Pinpoint the cell where the given text exists, returning its (X, Y) midpoint coordinate. 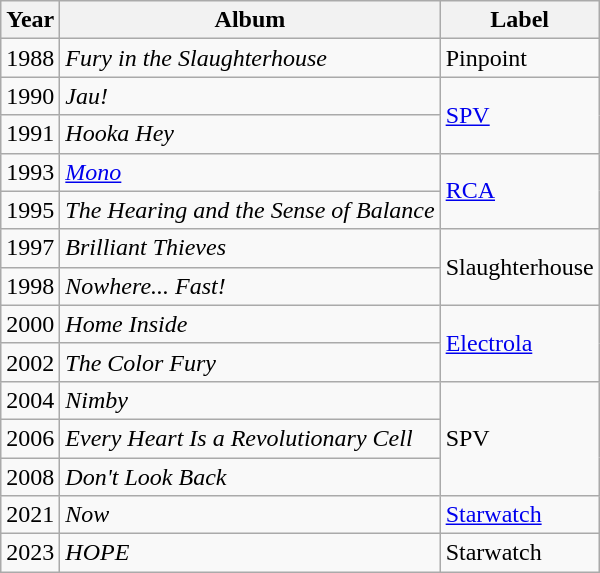
2004 (30, 400)
Nimby (250, 400)
Now (250, 515)
Year (30, 20)
2008 (30, 477)
Fury in the Slaughterhouse (250, 58)
Label (520, 20)
Mono (250, 172)
Jau! (250, 96)
2000 (30, 324)
The Hearing and the Sense of Balance (250, 210)
Brilliant Thieves (250, 248)
2023 (30, 553)
Slaughterhouse (520, 267)
2002 (30, 362)
1993 (30, 172)
Don't Look Back (250, 477)
1991 (30, 134)
2006 (30, 438)
Nowhere... Fast! (250, 286)
Home Inside (250, 324)
1988 (30, 58)
1997 (30, 248)
1990 (30, 96)
Every Heart Is a Revolutionary Cell (250, 438)
RCA (520, 191)
HOPE (250, 553)
1998 (30, 286)
Pinpoint (520, 58)
Album (250, 20)
2021 (30, 515)
1995 (30, 210)
Electrola (520, 343)
Hooka Hey (250, 134)
The Color Fury (250, 362)
